Extract the [x, y] coordinate from the center of the cell holding the provided text.  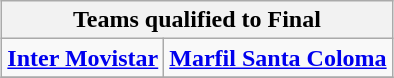
Teams qualified to Final [197, 20]
Marfil Santa Coloma [278, 58]
Inter Movistar [83, 58]
